Output the [X, Y] coordinate of the center of the cell containing the given text.  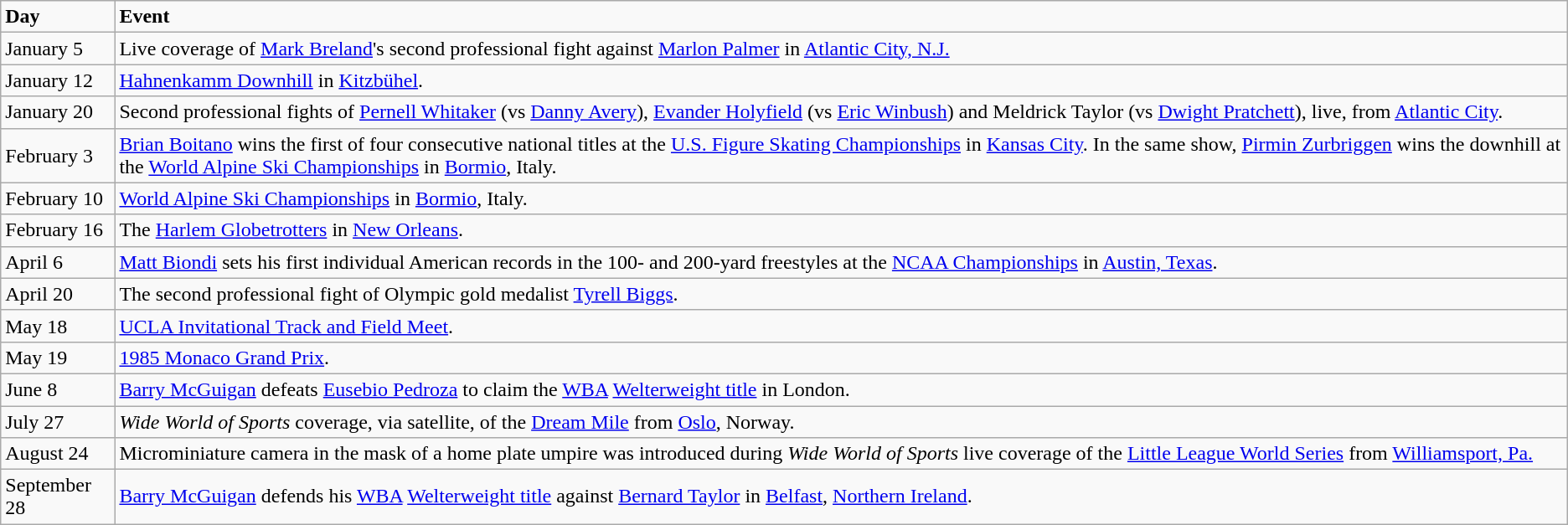
May 18 [58, 326]
May 19 [58, 358]
1985 Monaco Grand Prix. [841, 358]
February 3 [58, 156]
World Alpine Ski Championships in Bormio, Italy. [841, 198]
The second professional fight of Olympic gold medalist Tyrell Biggs. [841, 294]
Hahnenkamm Downhill in Kitzbühel. [841, 80]
August 24 [58, 454]
Live coverage of Mark Breland's second professional fight against Marlon Palmer in Atlantic City, N.J. [841, 49]
June 8 [58, 389]
July 27 [58, 421]
Barry McGuigan defeats Eusebio Pedroza to claim the WBA Welterweight title in London. [841, 389]
UCLA Invitational Track and Field Meet. [841, 326]
Wide World of Sports coverage, via satellite, of the Dream Mile from Oslo, Norway. [841, 421]
The Harlem Globetrotters in New Orleans. [841, 230]
Event [841, 17]
February 10 [58, 198]
January 5 [58, 49]
Day [58, 17]
Matt Biondi sets his first individual American records in the 100- and 200-yard freestyles at the NCAA Championships in Austin, Texas. [841, 262]
April 20 [58, 294]
Barry McGuigan defends his WBA Welterweight title against Bernard Taylor in Belfast, Northern Ireland. [841, 497]
April 6 [58, 262]
January 12 [58, 80]
January 20 [58, 112]
February 16 [58, 230]
September 28 [58, 497]
